Pinpoint the cell where the given text exists, returning its [X, Y] midpoint coordinate. 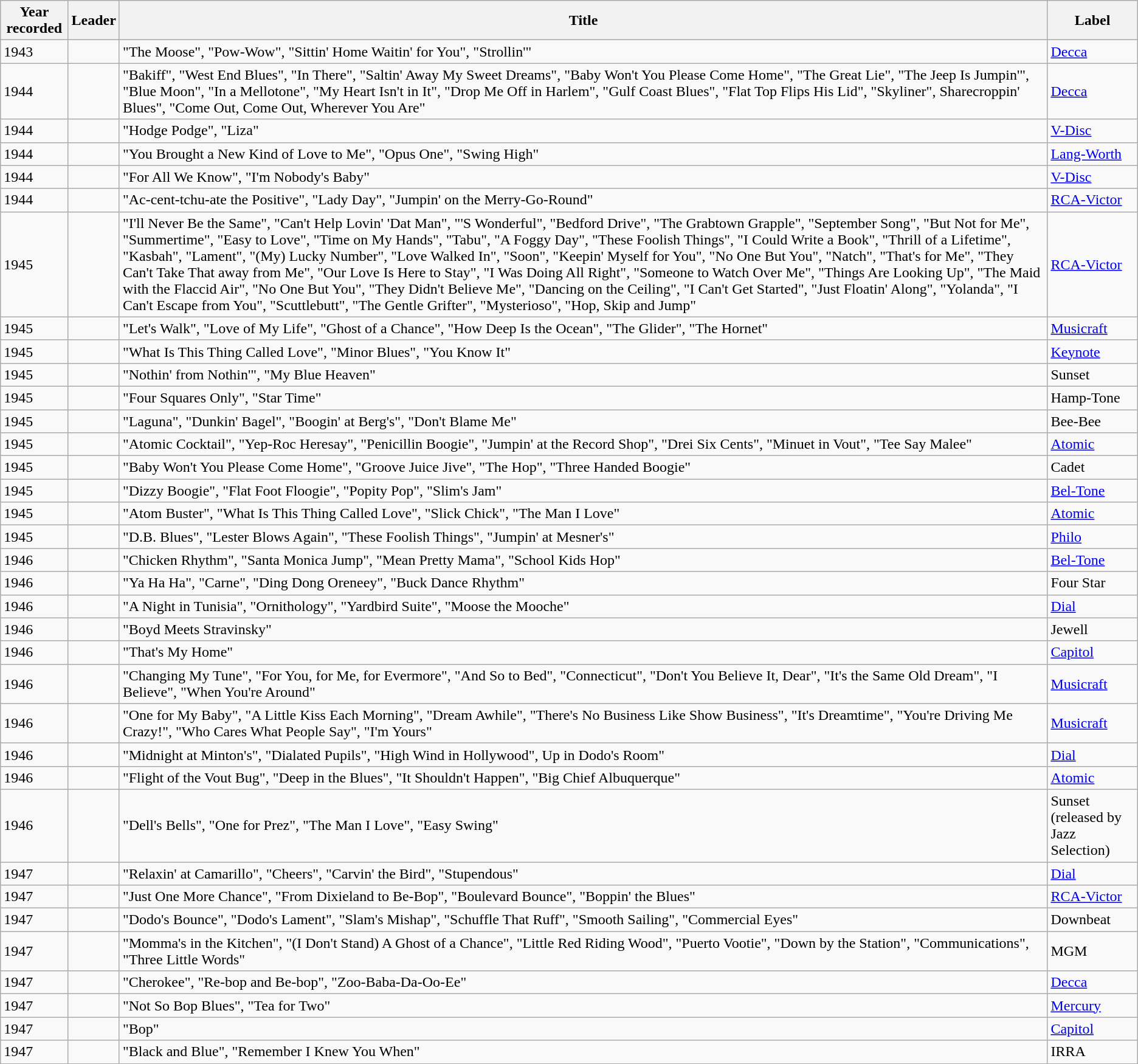
"Just One More Chance", "From Dixieland to Be-Bop", "Boulevard Bounce", "Boppin' the Blues" [583, 897]
Four Star [1092, 583]
Sunset [1092, 375]
IRRA [1092, 1052]
Philo [1092, 537]
Title [583, 21]
"Dizzy Boogie", "Flat Foot Floogie", "Popity Pop", "Slim's Jam" [583, 491]
Bee-Bee [1092, 421]
"Relaxin' at Camarillo", "Cheers", "Carvin' the Bird", "Stupendous" [583, 874]
"Let's Walk", "Love of My Life", "Ghost of a Chance", "How Deep Is the Ocean", "The Glider", "The Hornet" [583, 328]
"Laguna", "Dunkin' Bagel", "Boogin' at Berg's", "Don't Blame Me" [583, 421]
"Not So Bop Blues", "Tea for Two" [583, 1006]
"What Is This Thing Called Love", "Minor Blues", "You Know It" [583, 351]
"For All We Know", "I'm Nobody's Baby" [583, 177]
Keynote [1092, 351]
"Hodge Podge", "Liza" [583, 131]
Sunset (released by Jazz Selection) [1092, 826]
"Dell's Bells", "One for Prez", "The Man I Love", "Easy Swing" [583, 826]
"Ac-cent-tchu-ate the Positive", "Lady Day", "Jumpin' on the Merry-Go-Round" [583, 200]
"The Moose", "Pow-Wow", "Sittin' Home Waitin' for You", "Strollin'" [583, 52]
1943 [34, 52]
"Nothin' from Nothin'", "My Blue Heaven" [583, 375]
"Ya Ha Ha", "Carne", "Ding Dong Oreneey", "Buck Dance Rhythm" [583, 583]
Mercury [1092, 1006]
"Flight of the Vout Bug", "Deep in the Blues", "It Shouldn't Happen", "Big Chief Albuquerque" [583, 778]
"Chicken Rhythm", "Santa Monica Jump", "Mean Pretty Mama", "School Kids Hop" [583, 560]
"That's My Home" [583, 652]
"Bop" [583, 1029]
Label [1092, 21]
Downbeat [1092, 920]
"Midnight at Minton's", "Dialated Pupils", "High Wind in Hollywood", Up in Dodo's Room" [583, 755]
"Baby Won't You Please Come Home", "Groove Juice Jive", "The Hop", "Three Handed Boogie" [583, 468]
Lang-Worth [1092, 154]
"Cherokee", "Re-bop and Be-bop", "Zoo-Baba-Da-Oo-Ee" [583, 983]
Leader [94, 21]
"You Brought a New Kind of Love to Me", "Opus One", "Swing High" [583, 154]
"Four Squares Only", "Star Time" [583, 398]
"Dodo's Bounce", "Dodo's Lament", "Slam's Mishap", "Schuffle That Ruff", "Smooth Sailing", "Commercial Eyes" [583, 920]
MGM [1092, 951]
"Atom Buster", "What Is This Thing Called Love", "Slick Chick", "The Man I Love" [583, 514]
Hamp-Tone [1092, 398]
"Atomic Cocktail", "Yep-Roc Heresay", "Penicillin Boogie", "Jumpin' at the Record Shop", "Drei Six Cents", "Minuet in Vout", "Tee Say Malee" [583, 444]
Year recorded [34, 21]
"D.B. Blues", "Lester Blows Again", "These Foolish Things", "Jumpin' at Mesner's" [583, 537]
"Black and Blue", "Remember I Knew You When" [583, 1052]
Jewell [1092, 629]
Cadet [1092, 468]
"A Night in Tunisia", "Ornithology", "Yardbird Suite", "Moose the Mooche" [583, 606]
"Boyd Meets Stravinsky" [583, 629]
